Identify which cell holds the provided text, then report its (x, y) central coordinate. 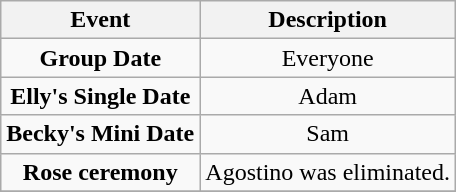
Agostino was eliminated. (328, 172)
Elly's Single Date (100, 96)
Everyone (328, 58)
Group Date (100, 58)
Adam (328, 96)
Description (328, 20)
Becky's Mini Date (100, 134)
Rose ceremony (100, 172)
Event (100, 20)
Sam (328, 134)
